Output the (X, Y) coordinate of the center of the cell containing the given text.  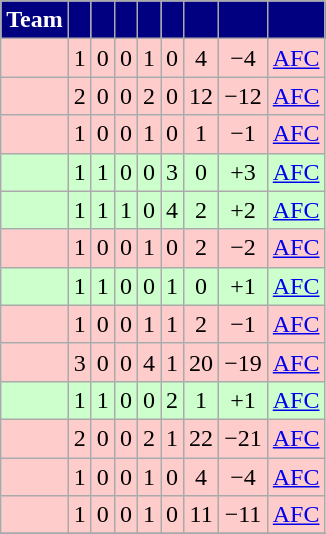
−2 (244, 248)
+2 (244, 210)
−11 (244, 515)
11 (202, 515)
Team (35, 20)
−12 (244, 96)
22 (202, 438)
−21 (244, 438)
12 (202, 96)
−19 (244, 362)
+3 (244, 172)
20 (202, 362)
